Provide the [X, Y] coordinate of the cell's center where the given text is located.  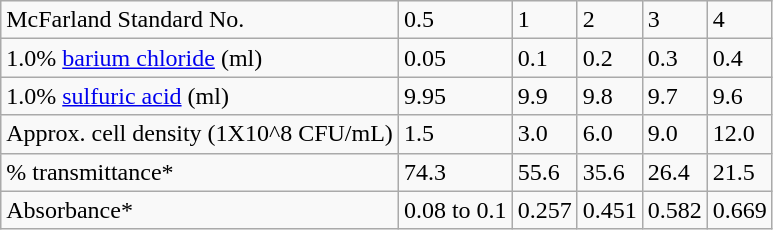
2 [610, 20]
9.95 [455, 96]
0.451 [610, 210]
McFarland Standard No. [200, 20]
9.0 [674, 134]
1.0% barium chloride (ml) [200, 58]
1.0% sulfuric acid (ml) [200, 96]
3.0 [544, 134]
0.2 [610, 58]
0.1 [544, 58]
0.669 [740, 210]
Absorbance* [200, 210]
74.3 [455, 172]
4 [740, 20]
9.9 [544, 96]
0.257 [544, 210]
0.3 [674, 58]
0.582 [674, 210]
21.5 [740, 172]
Approx. cell density (1X10^8 CFU/mL) [200, 134]
0.5 [455, 20]
3 [674, 20]
55.6 [544, 172]
0.4 [740, 58]
9.8 [610, 96]
35.6 [610, 172]
0.08 to 0.1 [455, 210]
0.05 [455, 58]
% transmittance* [200, 172]
6.0 [610, 134]
12.0 [740, 134]
9.6 [740, 96]
9.7 [674, 96]
26.4 [674, 172]
1.5 [455, 134]
1 [544, 20]
